Capture the cell that displays the provided text and extract its [X, Y] central coordinate. 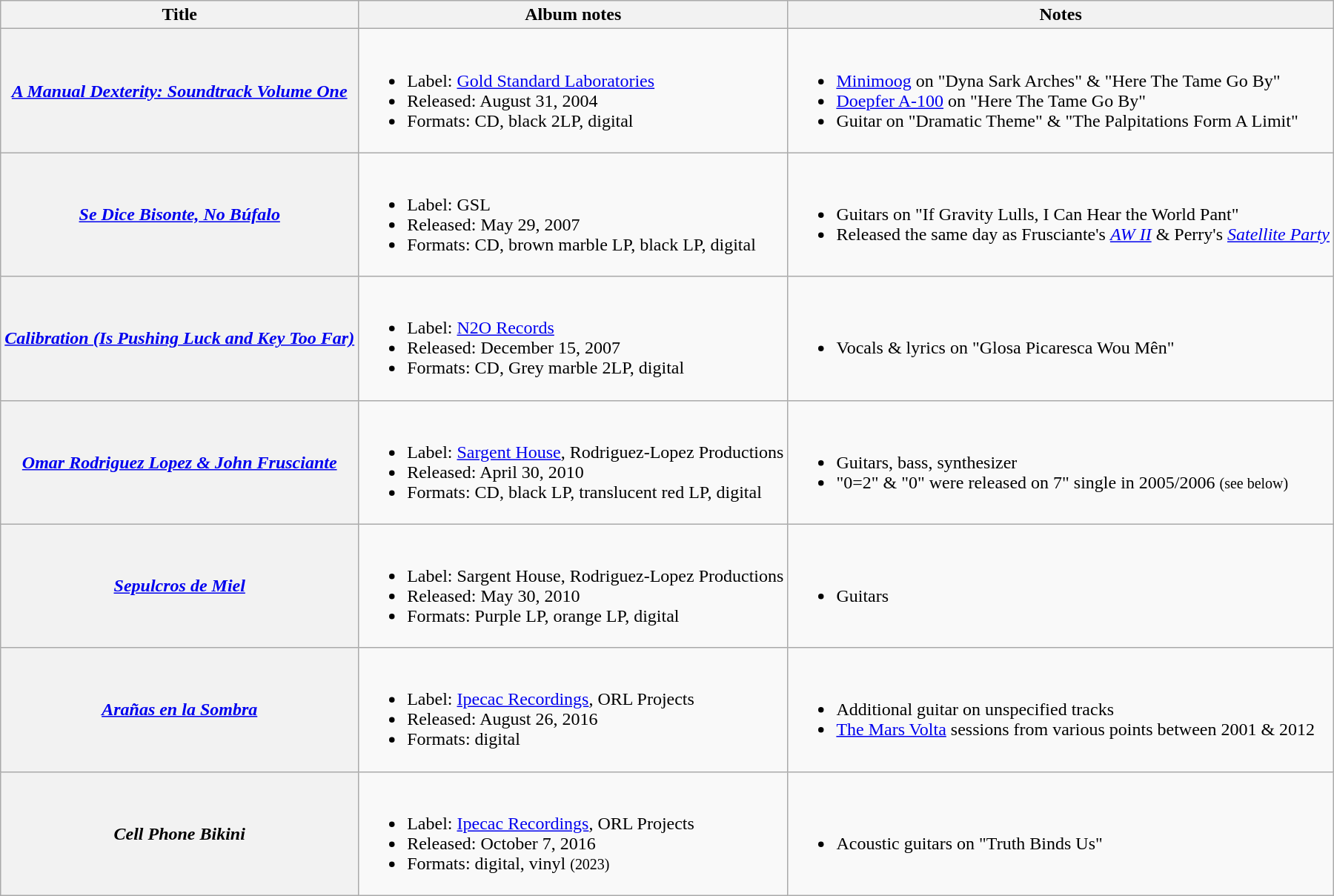
Vocals & lyrics on "Glosa Picaresca Wou Mên" [1061, 338]
Additional guitar on unspecified tracksThe Mars Volta sessions from various points between 2001 & 2012 [1061, 710]
Sepulcros de Miel [179, 585]
Album notes [574, 15]
Label: Gold Standard LaboratoriesReleased: August 31, 2004Formats: CD, black 2LP, digital [574, 90]
Label: Sargent House, Rodriguez-Lopez ProductionsReleased: April 30, 2010Formats: CD, black LP, translucent red LP, digital [574, 462]
Title [179, 15]
A Manual Dexterity: Soundtrack Volume One [179, 90]
Label: N2O RecordsReleased: December 15, 2007Formats: CD, Grey marble 2LP, digital [574, 338]
Cell Phone Bikini [179, 833]
Omar Rodriguez Lopez & John Frusciante [179, 462]
Guitars [1061, 585]
Acoustic guitars on "Truth Binds Us" [1061, 833]
Guitars, bass, synthesizer"0=2" & "0" were released on 7" single in 2005/2006 (see below) [1061, 462]
Guitars on "If Gravity Lulls, I Can Hear the World Pant"Released the same day as Frusciante's AW II & Perry's Satellite Party [1061, 215]
Arañas en la Sombra [179, 710]
Label: Sargent House, Rodriguez-Lopez ProductionsReleased: May 30, 2010Formats: Purple LP, orange LP, digital [574, 585]
Label: GSLReleased: May 29, 2007Formats: CD, brown marble LP, black LP, digital [574, 215]
Label: Ipecac Recordings, ORL ProjectsReleased: August 26, 2016Formats: digital [574, 710]
Calibration (Is Pushing Luck and Key Too Far) [179, 338]
Notes [1061, 15]
Label: Ipecac Recordings, ORL ProjectsReleased: October 7, 2016Formats: digital, vinyl (2023) [574, 833]
Se Dice Bisonte, No Búfalo [179, 215]
